From the cell containing the given text, extract its center point as [X, Y] coordinate. 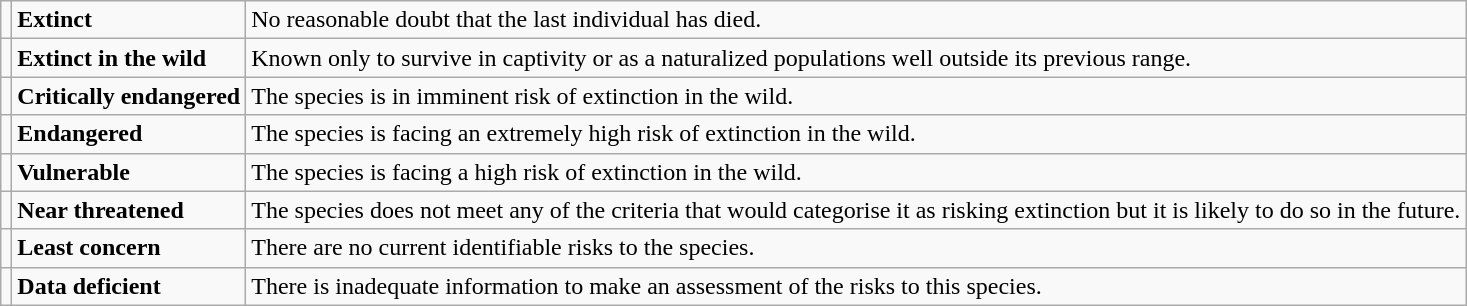
The species is in imminent risk of extinction in the wild. [856, 96]
The species does not meet any of the criteria that would categorise it as risking extinction but it is likely to do so in the future. [856, 210]
Endangered [129, 134]
Extinct in the wild [129, 58]
The species is facing a high risk of extinction in the wild. [856, 172]
Least concern [129, 248]
Vulnerable [129, 172]
Extinct [129, 20]
Critically endangered [129, 96]
The species is facing an extremely high risk of extinction in the wild. [856, 134]
There is inadequate information to make an assessment of the risks to this species. [856, 286]
Near threatened [129, 210]
No reasonable doubt that the last individual has died. [856, 20]
Data deficient [129, 286]
There are no current identifiable risks to the species. [856, 248]
Known only to survive in captivity or as a naturalized populations well outside its previous range. [856, 58]
